Detect which cell encompasses the target text, then output its (X, Y) center coordinate. 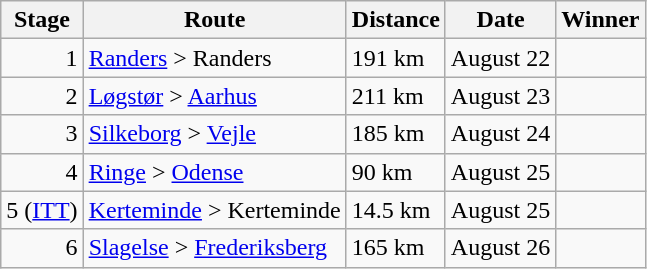
Distance (396, 20)
4 (42, 172)
Løgstør > Aarhus (214, 96)
6 (42, 248)
Route (214, 20)
Ringe > Odense (214, 172)
August 26 (500, 248)
185 km (396, 134)
Winner (600, 20)
Slagelse > Frederiksberg (214, 248)
August 23 (500, 96)
165 km (396, 248)
Date (500, 20)
3 (42, 134)
2 (42, 96)
Silkeborg > Vejle (214, 134)
1 (42, 58)
211 km (396, 96)
Randers > Randers (214, 58)
90 km (396, 172)
14.5 km (396, 210)
5 (ITT) (42, 210)
August 24 (500, 134)
August 22 (500, 58)
191 km (396, 58)
Stage (42, 20)
Kerteminde > Kerteminde (214, 210)
